Determine the (x, y) coordinate at the center of the cell enclosing the given text.  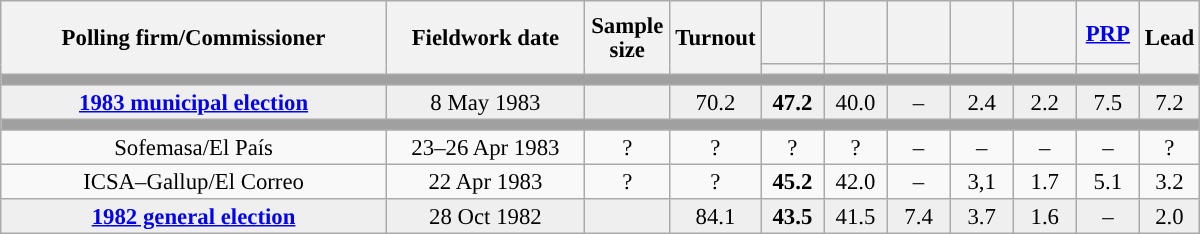
8 May 1983 (485, 102)
7.5 (1108, 102)
Turnout (716, 38)
23–26 Apr 1983 (485, 148)
45.2 (792, 182)
1983 municipal election (194, 102)
2.4 (982, 102)
1.7 (1044, 182)
7.2 (1169, 102)
ICSA–Gallup/El Correo (194, 182)
40.0 (856, 102)
PRP (1108, 32)
3,1 (982, 182)
Fieldwork date (485, 38)
2.2 (1044, 102)
22 Apr 1983 (485, 182)
3.2 (1169, 182)
Lead (1169, 38)
Polling firm/Commissioner (194, 38)
5.1 (1108, 182)
70.2 (716, 102)
47.2 (792, 102)
Sample size (627, 38)
Sofemasa/El País (194, 148)
42.0 (856, 182)
